From the cell containing the given text, extract its center point as [X, Y] coordinate. 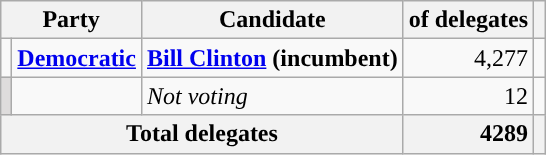
Party [72, 20]
Democratic [77, 58]
Not voting [272, 96]
4289 [468, 134]
Total delegates [202, 134]
4,277 [468, 58]
of delegates [468, 20]
Candidate [272, 20]
12 [468, 96]
Bill Clinton (incumbent) [272, 58]
